Identify which cell holds the provided text, then report its [x, y] central coordinate. 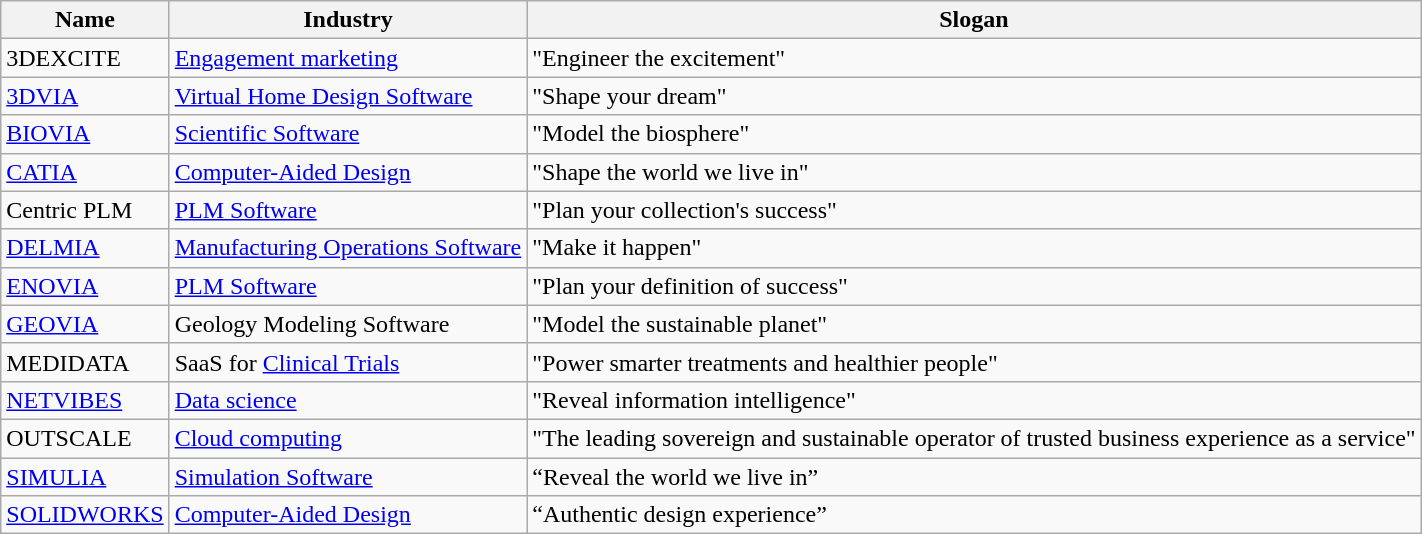
SOLIDWORKS [85, 515]
Geology Modeling Software [348, 324]
"The leading sovereign and sustainable operator of trusted business experience as a service" [974, 438]
"Model the sustainable planet" [974, 324]
ENOVIA [85, 286]
"Shape the world we live in" [974, 172]
Slogan [974, 20]
"Reveal information intelligence" [974, 400]
"Plan your definition of success" [974, 286]
Industry [348, 20]
GEOVIA [85, 324]
“Reveal the world we live in” [974, 477]
3DEXCITE [85, 58]
"Power smarter treatments and healthier people" [974, 362]
SaaS for Clinical Trials [348, 362]
"Shape your dream" [974, 96]
Cloud computing [348, 438]
3DVIA [85, 96]
Name [85, 20]
Centric PLM [85, 210]
MEDIDATA [85, 362]
NETVIBES [85, 400]
Scientific Software [348, 134]
Virtual Home Design Software [348, 96]
Manufacturing Operations Software [348, 248]
OUTSCALE [85, 438]
“Authentic design experience” [974, 515]
DELMIA [85, 248]
Data science [348, 400]
Simulation Software [348, 477]
BIOVIA [85, 134]
Engagement marketing [348, 58]
SIMULIA [85, 477]
CATIA [85, 172]
"Model the biosphere" [974, 134]
"Plan your collection's success" [974, 210]
"Engineer the excitement" [974, 58]
"Make it happen" [974, 248]
